From the cell containing the given text, extract its center point as (X, Y) coordinate. 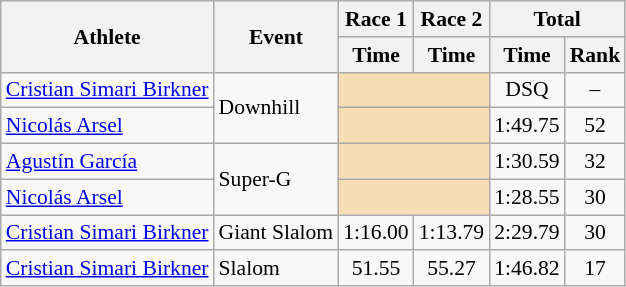
32 (596, 162)
Rank (596, 55)
Agustín García (108, 162)
17 (596, 269)
52 (596, 126)
1:16.00 (376, 233)
1:30.59 (526, 162)
Race 1 (376, 19)
Giant Slalom (276, 233)
1:46.82 (526, 269)
Athlete (108, 36)
Total (557, 19)
1:28.55 (526, 197)
1:13.79 (452, 233)
55.27 (452, 269)
2:29.79 (526, 233)
Slalom (276, 269)
51.55 (376, 269)
Downhill (276, 108)
– (596, 90)
DSQ (526, 90)
Event (276, 36)
Super-G (276, 180)
Race 2 (452, 19)
1:49.75 (526, 126)
